Return (X, Y) of the center of cell containing provided text 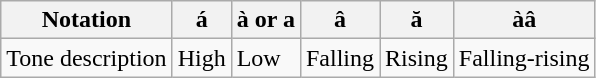
à or a (266, 20)
Notation (86, 20)
Falling (340, 58)
àâ (524, 20)
Low (266, 58)
Tone description (86, 58)
á (202, 20)
Falling-rising (524, 58)
High (202, 58)
â (340, 20)
ă (417, 20)
Rising (417, 58)
